Provide the (x, y) coordinate of the cell's center where the given text is located.  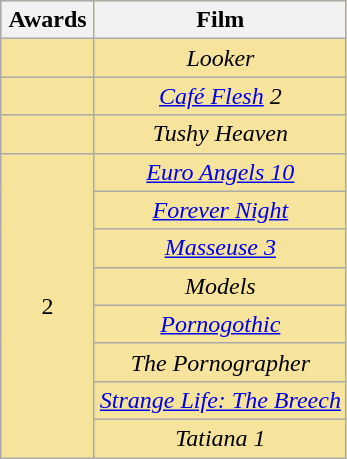
The Pornographer (220, 362)
Forever Night (220, 210)
Pornogothic (220, 324)
Masseuse 3 (220, 248)
Strange Life: The Breech (220, 400)
2 (48, 305)
Café Flesh 2 (220, 96)
Models (220, 286)
Looker (220, 58)
Awards (48, 20)
Euro Angels 10 (220, 172)
Tatiana 1 (220, 438)
Film (220, 20)
Tushy Heaven (220, 134)
